Identify which cell holds the provided text, then report its [X, Y] central coordinate. 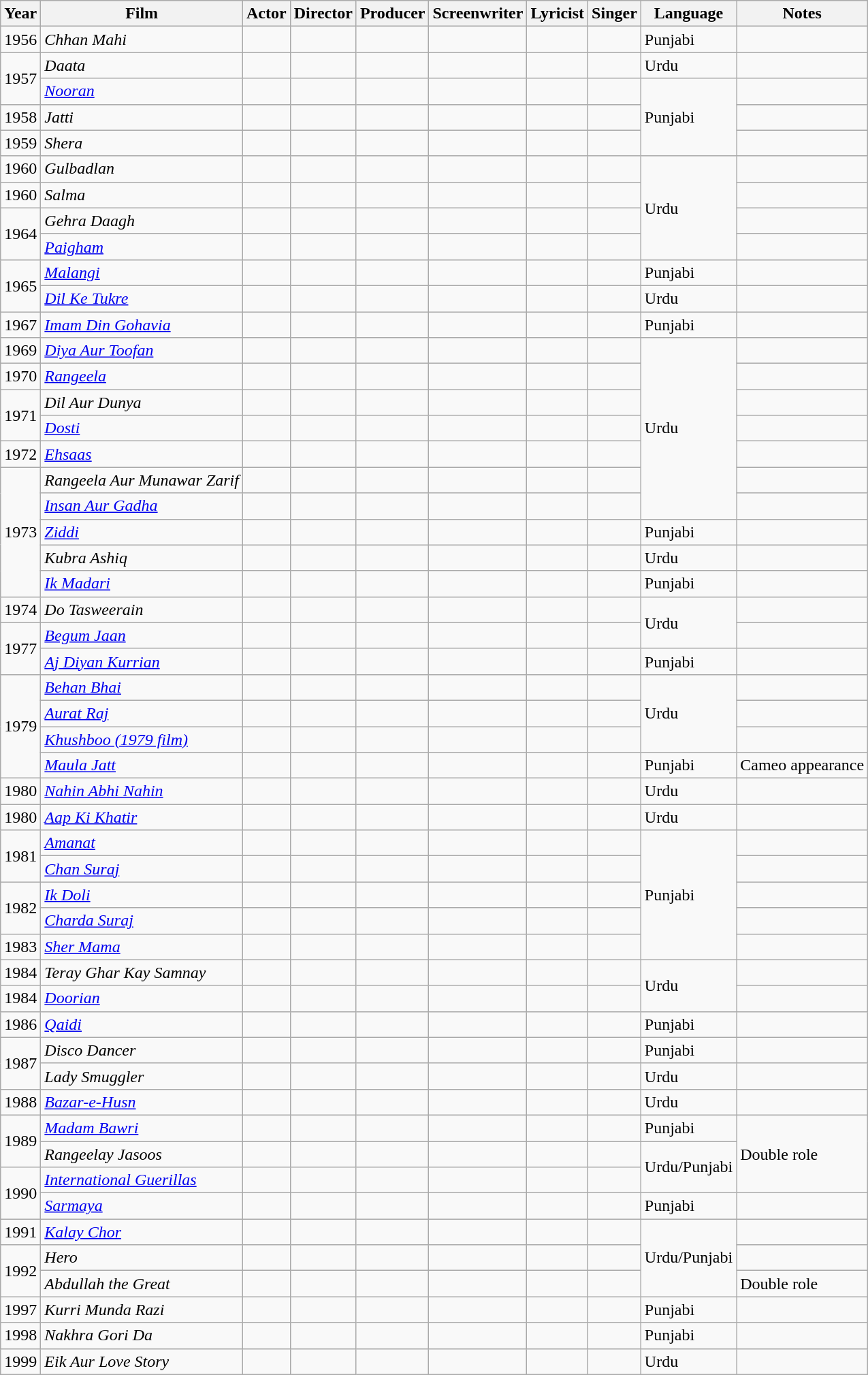
Gulbadlan [142, 169]
Lyricist [558, 14]
Nakhra Gori Da [142, 1336]
Diya Aur Toofan [142, 351]
Ziddi [142, 532]
Rangeela Aur Munawar Zarif [142, 480]
Dosti [142, 428]
Language [688, 14]
Madam Bawri [142, 1128]
Insan Aur Gadha [142, 506]
1970 [20, 377]
1977 [20, 648]
Amanat [142, 843]
Imam Din Gohavia [142, 325]
1986 [20, 1024]
1990 [20, 1193]
Aj Diyan Kurrian [142, 661]
1964 [20, 234]
1957 [20, 78]
1959 [20, 143]
Rangeelay Jasoos [142, 1154]
Doorian [142, 998]
Malangi [142, 272]
1992 [20, 1271]
Shera [142, 143]
Film [142, 14]
1983 [20, 947]
1965 [20, 285]
1982 [20, 908]
1971 [20, 415]
Charda Suraj [142, 921]
Qaidi [142, 1024]
Eik Aur Love Story [142, 1361]
Khushboo (1979 film) [142, 739]
1969 [20, 351]
Aap Ki Khatir [142, 817]
Kubra Ashiq [142, 558]
Producer [392, 14]
Nahin Abhi Nahin [142, 791]
Actor [266, 14]
Year [20, 14]
Cameo appearance [802, 765]
1989 [20, 1141]
Director [323, 14]
Begum Jaan [142, 635]
Gehra Daagh [142, 221]
Daata [142, 65]
1997 [20, 1310]
1972 [20, 454]
Paigham [142, 247]
1958 [20, 117]
Bazar-e-Husn [142, 1102]
Notes [802, 14]
Salma [142, 195]
Maula Jatt [142, 765]
International Guerillas [142, 1180]
1991 [20, 1232]
Ehsaas [142, 454]
1967 [20, 325]
Ik Doli [142, 895]
Nooran [142, 91]
1987 [20, 1063]
1999 [20, 1361]
Jatti [142, 117]
Sher Mama [142, 947]
1998 [20, 1336]
Dil Aur Dunya [142, 402]
1974 [20, 610]
Singer [615, 14]
Teray Ghar Kay Samnay [142, 973]
1956 [20, 39]
Behan Bhai [142, 687]
1979 [20, 726]
Do Tasweerain [142, 610]
Screenwriter [478, 14]
Ik Madari [142, 584]
1988 [20, 1102]
Disco Dancer [142, 1050]
Hero [142, 1258]
Kalay Chor [142, 1232]
Sarmaya [142, 1206]
Dil Ke Tukre [142, 298]
Aurat Raj [142, 713]
Chan Suraj [142, 869]
1981 [20, 856]
Abdullah the Great [142, 1284]
Chhan Mahi [142, 39]
Lady Smuggler [142, 1076]
Kurri Munda Razi [142, 1310]
1973 [20, 532]
Rangeela [142, 377]
